Output the (x, y) coordinate of the center of the cell containing the given text.  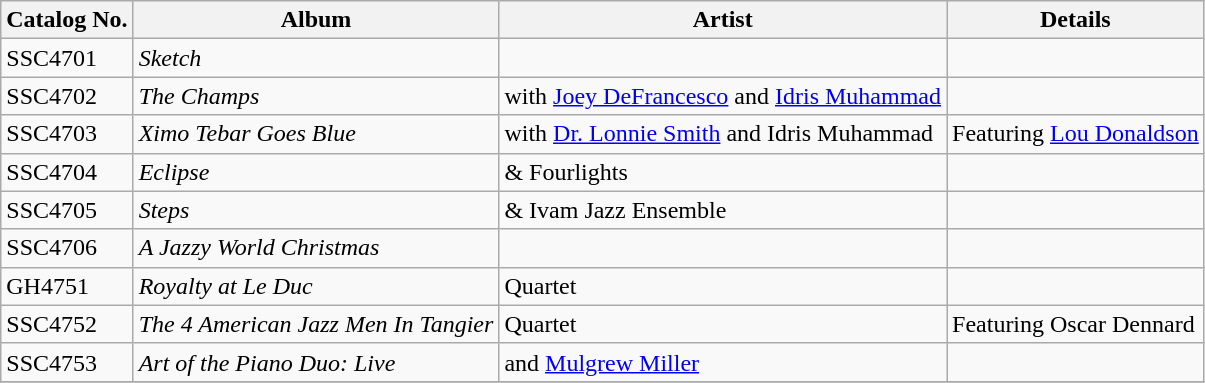
Catalog No. (67, 20)
Artist (723, 20)
with Dr. Lonnie Smith and Idris Muhammad (723, 134)
SSC4703 (67, 134)
Eclipse (316, 172)
Album (316, 20)
Featuring Lou Donaldson (1076, 134)
The Champs (316, 96)
A Jazzy World Christmas (316, 248)
Sketch (316, 58)
Art of the Piano Duo: Live (316, 362)
GH4751 (67, 286)
Details (1076, 20)
SSC4704 (67, 172)
& Fourlights (723, 172)
and Mulgrew Miller (723, 362)
The 4 American Jazz Men In Tangier (316, 324)
SSC4705 (67, 210)
Royalty at Le Duc (316, 286)
Ximo Tebar Goes Blue (316, 134)
Featuring Oscar Dennard (1076, 324)
with Joey DeFrancesco and Idris Muhammad (723, 96)
SSC4706 (67, 248)
SSC4752 (67, 324)
SSC4701 (67, 58)
SSC4753 (67, 362)
& Ivam Jazz Ensemble (723, 210)
SSC4702 (67, 96)
Steps (316, 210)
